Return the [x, y] coordinate for the center point of the cell that contains the specified text.  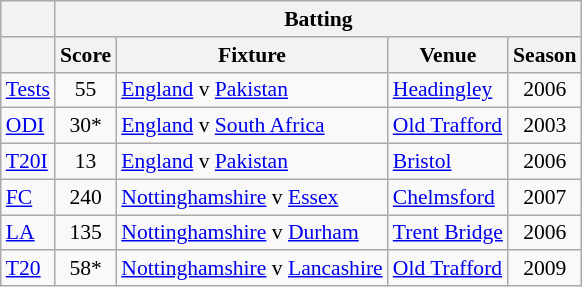
Bristol [448, 162]
Nottinghamshire v Durham [252, 233]
2007 [545, 197]
240 [86, 197]
T20I [28, 162]
55 [86, 90]
30* [86, 126]
Batting [318, 19]
ODI [28, 126]
135 [86, 233]
Nottinghamshire v Lancashire [252, 269]
T20 [28, 269]
Fixture [252, 55]
Season [545, 55]
Venue [448, 55]
England v South Africa [252, 126]
Chelmsford [448, 197]
13 [86, 162]
FC [28, 197]
Tests [28, 90]
Headingley [448, 90]
Trent Bridge [448, 233]
Nottinghamshire v Essex [252, 197]
2003 [545, 126]
2009 [545, 269]
Score [86, 55]
58* [86, 269]
LA [28, 233]
